Detect which cell encompasses the target text, then output its [x, y] center coordinate. 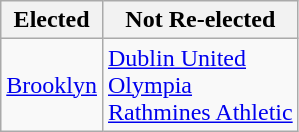
Not Re-elected [200, 20]
Elected [52, 20]
Dublin UnitedOlympiaRathmines Athletic [200, 85]
Brooklyn [52, 85]
